Extract the [X, Y] coordinate from the center of the cell holding the provided text.  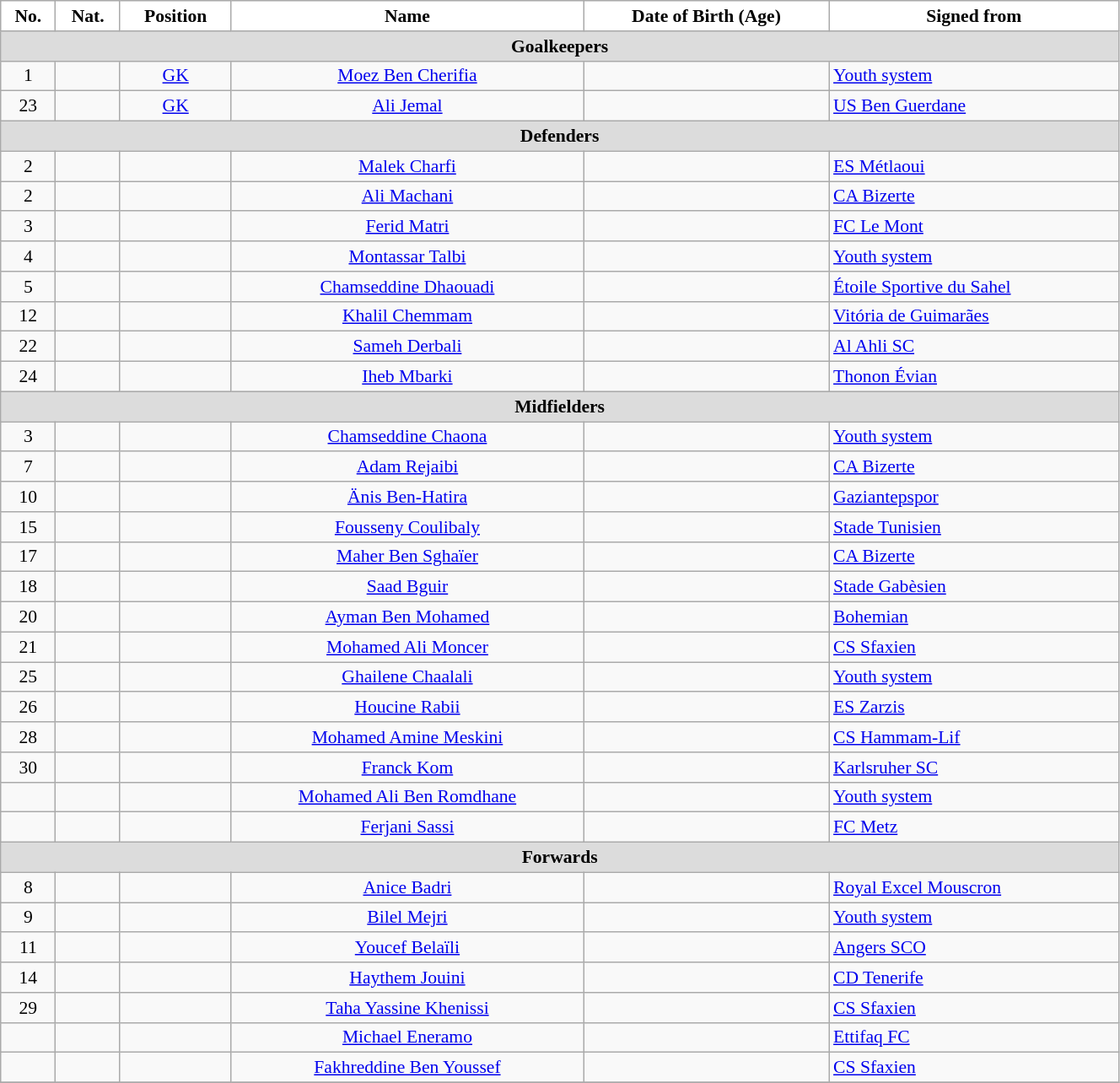
Angers SCO [973, 948]
8 [29, 887]
Position [175, 16]
20 [29, 617]
ES Zarzis [973, 708]
Mohamed Ali Moncer [407, 647]
10 [29, 497]
Thonon Évian [973, 377]
ES Métlaoui [973, 166]
30 [29, 768]
Khalil Chemmam [407, 316]
Ettifaq FC [973, 1037]
Étoile Sportive du Sahel [973, 287]
Bohemian [973, 617]
Vitória de Guimarães [973, 316]
Michael Eneramo [407, 1037]
Stade Gabèsien [973, 587]
Mohamed Amine Meskini [407, 737]
Al Ahli SC [973, 347]
No. [29, 16]
Date of Birth (Age) [707, 16]
Saad Bguir [407, 587]
Franck Kom [407, 768]
Name [407, 16]
Ghailene Chaalali [407, 677]
Bilel Mejri [407, 918]
US Ben Guerdane [973, 106]
Chamseddine Dhaouadi [407, 287]
Fousseny Coulibaly [407, 527]
Moez Ben Cherifia [407, 76]
28 [29, 737]
18 [29, 587]
Iheb Mbarki [407, 377]
Änis Ben-Hatira [407, 497]
4 [29, 256]
14 [29, 978]
Ali Machani [407, 197]
FC Le Mont [973, 227]
17 [29, 557]
24 [29, 377]
23 [29, 106]
Chamseddine Chaona [407, 437]
Anice Badri [407, 887]
12 [29, 316]
1 [29, 76]
Taha Yassine Khenissi [407, 1008]
Houcine Rabii [407, 708]
Sameh Derbali [407, 347]
5 [29, 287]
Ferid Matri [407, 227]
Stade Tunisien [973, 527]
Montassar Talbi [407, 256]
Midfielders [560, 407]
15 [29, 527]
Fakhreddine Ben Youssef [407, 1068]
Youcef Belaïli [407, 948]
Ayman Ben Mohamed [407, 617]
Mohamed Ali Ben Romdhane [407, 797]
21 [29, 647]
25 [29, 677]
Nat. [88, 16]
Signed from [973, 16]
Malek Charfi [407, 166]
9 [29, 918]
7 [29, 467]
Ali Jemal [407, 106]
Defenders [560, 137]
Royal Excel Mouscron [973, 887]
Haythem Jouini [407, 978]
22 [29, 347]
Goalkeepers [560, 46]
Gaziantepspor [973, 497]
Forwards [560, 858]
Maher Ben Sghaïer [407, 557]
26 [29, 708]
11 [29, 948]
Karlsruher SC [973, 768]
CD Tenerife [973, 978]
Adam Rejaibi [407, 467]
Ferjani Sassi [407, 827]
FC Metz [973, 827]
29 [29, 1008]
CS Hammam-Lif [973, 737]
